Locate the cell with the specified text and output its (x, y) center coordinate. 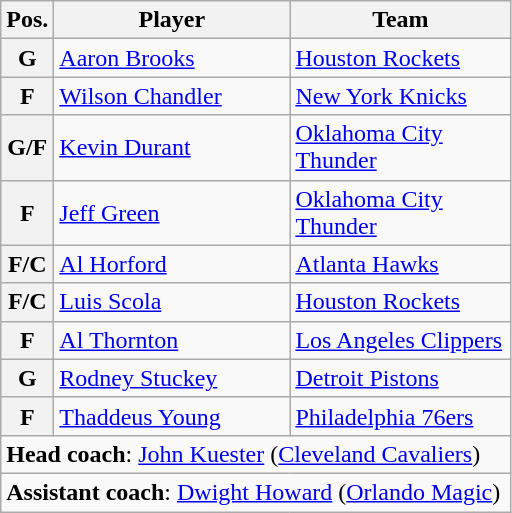
Jeff Green (172, 212)
Team (400, 20)
Thaddeus Young (172, 416)
Philadelphia 76ers (400, 416)
Al Horford (172, 264)
Wilson Chandler (172, 96)
Luis Scola (172, 302)
New York Knicks (400, 96)
G/F (28, 148)
Atlanta Hawks (400, 264)
Rodney Stuckey (172, 378)
Assistant coach: Dwight Howard (Orlando Magic) (256, 492)
Head coach: John Kuester (Cleveland Cavaliers) (256, 454)
Los Angeles Clippers (400, 340)
Kevin Durant (172, 148)
Al Thornton (172, 340)
Pos. (28, 20)
Player (172, 20)
Aaron Brooks (172, 58)
Detroit Pistons (400, 378)
